Extract the (x, y) coordinate from the center of the cell holding the provided text.  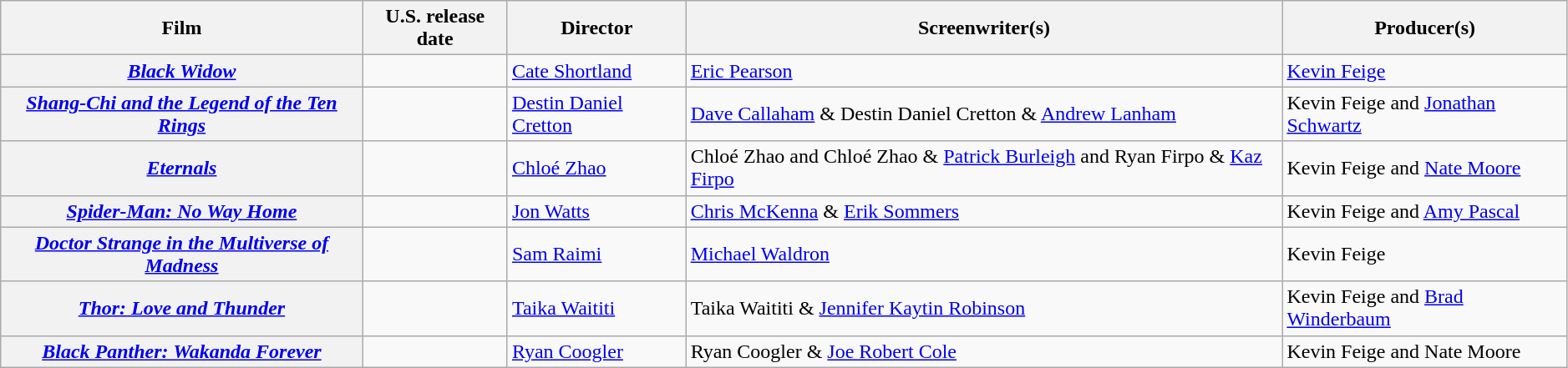
Michael Waldron (984, 254)
Eternals (182, 169)
Kevin Feige and Brad Winderbaum (1425, 309)
Film (182, 28)
Jon Watts (596, 211)
Ryan Coogler (596, 351)
Kevin Feige and Amy Pascal (1425, 211)
Chris McKenna & Erik Sommers (984, 211)
Destin Daniel Cretton (596, 113)
Thor: Love and Thunder (182, 309)
Kevin Feige and Jonathan Schwartz (1425, 113)
Dave Callaham & Destin Daniel Cretton & Andrew Lanham (984, 113)
Taika Waititi & Jennifer Kaytin Robinson (984, 309)
Cate Shortland (596, 71)
Black Widow (182, 71)
Doctor Strange in the Multiverse of Madness (182, 254)
Producer(s) (1425, 28)
Sam Raimi (596, 254)
U.S. release date (434, 28)
Spider-Man: No Way Home (182, 211)
Director (596, 28)
Chloé Zhao (596, 169)
Ryan Coogler & Joe Robert Cole (984, 351)
Taika Waititi (596, 309)
Eric Pearson (984, 71)
Screenwriter(s) (984, 28)
Chloé Zhao and Chloé Zhao & Patrick Burleigh and Ryan Firpo & Kaz Firpo (984, 169)
Shang-Chi and the Legend of the Ten Rings (182, 113)
Black Panther: Wakanda Forever (182, 351)
